Pinpoint the cell where the given text exists, returning its [x, y] midpoint coordinate. 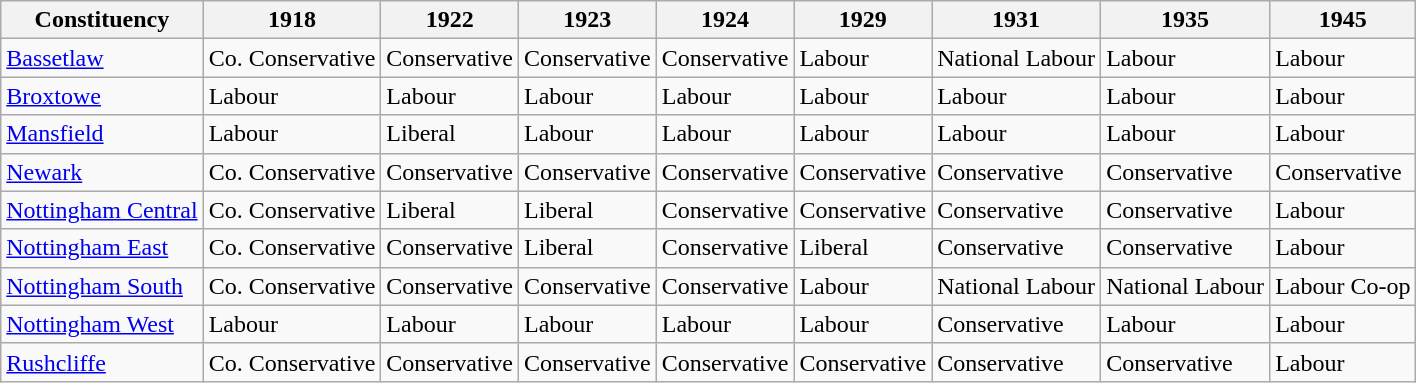
1945 [1343, 20]
1918 [292, 20]
Mansfield [102, 134]
1922 [450, 20]
Bassetlaw [102, 58]
Nottingham West [102, 324]
Newark [102, 172]
Constituency [102, 20]
1924 [725, 20]
1931 [1016, 20]
1923 [588, 20]
1935 [1186, 20]
Rushcliffe [102, 362]
Labour Co-op [1343, 286]
Nottingham South [102, 286]
Nottingham Central [102, 210]
1929 [863, 20]
Nottingham East [102, 248]
Broxtowe [102, 96]
